Detect which cell encompasses the target text, then output its (x, y) center coordinate. 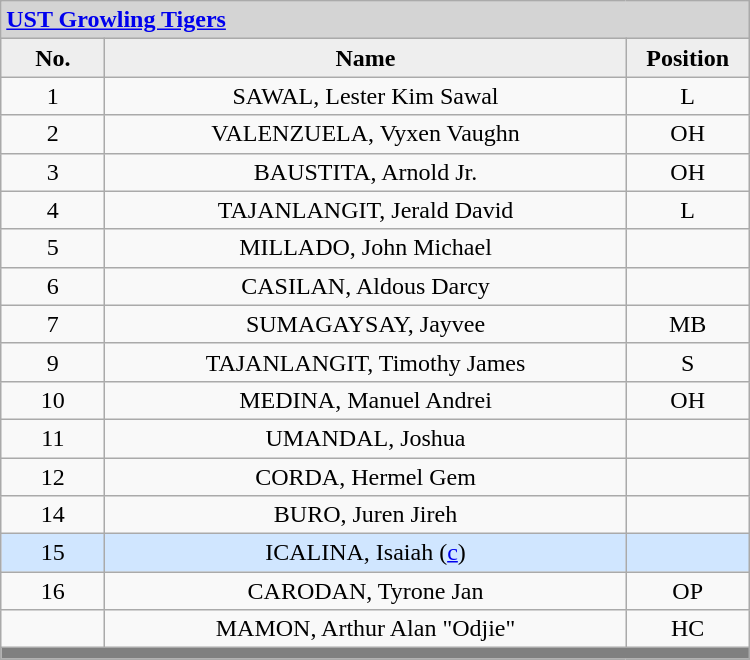
15 (53, 553)
4 (53, 210)
CARODAN, Tyrone Jan (366, 591)
HC (688, 629)
3 (53, 172)
CORDA, Hermel Gem (366, 477)
1 (53, 96)
MB (688, 324)
CASILAN, Aldous Darcy (366, 286)
10 (53, 400)
VALENZUELA, Vyxen Vaughn (366, 134)
7 (53, 324)
TAJANLANGIT, Timothy James (366, 362)
MAMON, Arthur Alan "Odjie" (366, 629)
TAJANLANGIT, Jerald David (366, 210)
16 (53, 591)
ICALINA, Isaiah (c) (366, 553)
14 (53, 515)
OP (688, 591)
9 (53, 362)
BURO, Juren Jireh (366, 515)
MEDINA, Manuel Andrei (366, 400)
2 (53, 134)
BAUSTITA, Arnold Jr. (366, 172)
6 (53, 286)
5 (53, 248)
SUMAGAYSAY, Jayvee (366, 324)
No. (53, 58)
11 (53, 438)
Position (688, 58)
MILLADO, John Michael (366, 248)
12 (53, 477)
SAWAL, Lester Kim Sawal (366, 96)
Name (366, 58)
UST Growling Tigers (375, 20)
S (688, 362)
UMANDAL, Joshua (366, 438)
